Pinpoint the cell where the given text exists, returning its (X, Y) midpoint coordinate. 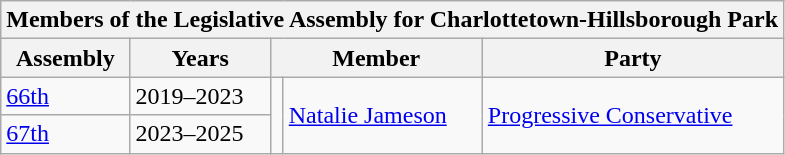
Member (376, 58)
Party (632, 58)
Assembly (66, 58)
2019–2023 (200, 96)
Years (200, 58)
2023–2025 (200, 134)
Natalie Jameson (382, 115)
66th (66, 96)
67th (66, 134)
Progressive Conservative (632, 115)
Members of the Legislative Assembly for Charlottetown-Hillsborough Park (392, 20)
